Detect which cell encompasses the target text, then output its (X, Y) center coordinate. 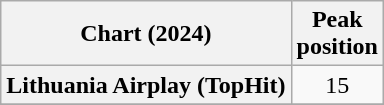
Peakposition (337, 34)
Lithuania Airplay (TopHit) (146, 85)
15 (337, 85)
Chart (2024) (146, 34)
